Locate the cell with the specified text and output its [x, y] center coordinate. 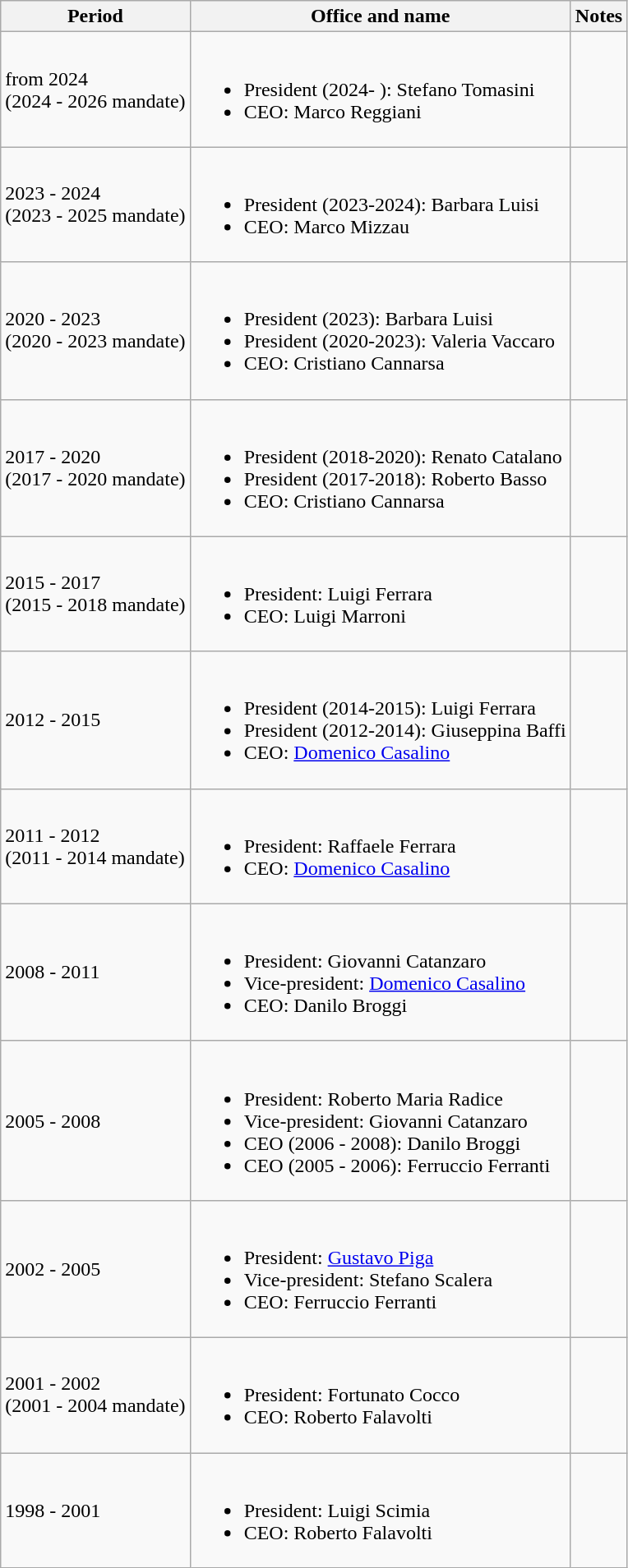
2001 - 2002(2001 - 2004 mandate) [95, 1395]
1998 - 2001 [95, 1510]
from 2024(2024 - 2026 mandate) [95, 90]
2002 - 2005 [95, 1268]
2008 - 2011 [95, 973]
President (2023): Barbara LuisiPresident (2020-2023): Valeria VaccaroCEO: Cristiano Cannarsa [380, 330]
President: Giovanni CatanzaroVice-president: Domenico CasalinoCEO: Danilo Broggi [380, 973]
2015 - 2017(2015 - 2018 mandate) [95, 594]
2020 - 2023(2020 - 2023 mandate) [95, 330]
President (2023-2024): Barbara LuisiCEO: Marco Mizzau [380, 205]
President: Roberto Maria RadiceVice-president: Giovanni CatanzaroCEO (2006 - 2008): Danilo BroggiCEO (2005 - 2006): Ferruccio Ferranti [380, 1120]
President: Raffaele FerraraCEO: Domenico Casalino [380, 846]
Office and name [380, 16]
2005 - 2008 [95, 1120]
President: Luigi FerraraCEO: Luigi Marroni [380, 594]
President: Gustavo PigaVice-president: Stefano ScaleraCEO: Ferruccio Ferranti [380, 1268]
President (2018-2020): Renato CatalanoPresident (2017-2018): Roberto BassoCEO: Cristiano Cannarsa [380, 468]
2012 - 2015 [95, 720]
2023 - 2024(2023 - 2025 mandate) [95, 205]
President (2024- ): Stefano TomasiniCEO: Marco Reggiani [380, 90]
President: Luigi ScimiaCEO: Roberto Falavolti [380, 1510]
2011 - 2012(2011 - 2014 mandate) [95, 846]
President (2014-2015): Luigi FerraraPresident (2012-2014): Giuseppina BaffiCEO: Domenico Casalino [380, 720]
Notes [598, 16]
Period [95, 16]
2017 - 2020(2017 - 2020 mandate) [95, 468]
President: Fortunato CoccoCEO: Roberto Falavolti [380, 1395]
